Detect which cell encompasses the target text, then output its [X, Y] center coordinate. 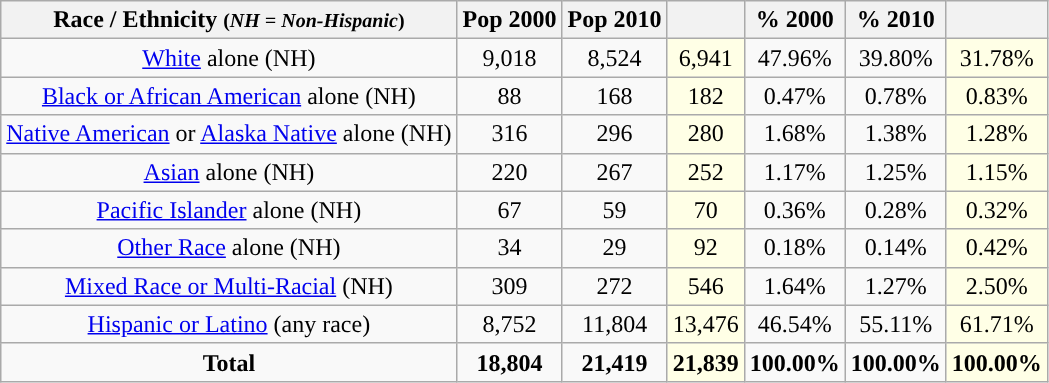
47.96% [794, 58]
29 [614, 248]
1.25% [896, 172]
39.80% [896, 58]
11,804 [614, 324]
13,476 [706, 324]
0.18% [794, 248]
Other Race alone (NH) [229, 248]
Asian alone (NH) [229, 172]
Pop 2010 [614, 20]
21,839 [706, 362]
1.27% [896, 286]
546 [706, 286]
0.47% [794, 96]
8,752 [510, 324]
34 [510, 248]
Mixed Race or Multi-Racial (NH) [229, 286]
267 [614, 172]
70 [706, 210]
9,018 [510, 58]
1.28% [996, 134]
46.54% [794, 324]
Pop 2000 [510, 20]
0.83% [996, 96]
Pacific Islander alone (NH) [229, 210]
316 [510, 134]
31.78% [996, 58]
92 [706, 248]
Native American or Alaska Native alone (NH) [229, 134]
252 [706, 172]
18,804 [510, 362]
1.38% [896, 134]
168 [614, 96]
59 [614, 210]
Race / Ethnicity (NH = Non-Hispanic) [229, 20]
280 [706, 134]
0.28% [896, 210]
% 2000 [794, 20]
1.64% [794, 286]
White alone (NH) [229, 58]
0.36% [794, 210]
Black or African American alone (NH) [229, 96]
6,941 [706, 58]
8,524 [614, 58]
182 [706, 96]
0.78% [896, 96]
296 [614, 134]
220 [510, 172]
88 [510, 96]
0.32% [996, 210]
Total [229, 362]
0.42% [996, 248]
21,419 [614, 362]
272 [614, 286]
67 [510, 210]
61.71% [996, 324]
% 2010 [896, 20]
1.15% [996, 172]
2.50% [996, 286]
309 [510, 286]
Hispanic or Latino (any race) [229, 324]
1.17% [794, 172]
0.14% [896, 248]
1.68% [794, 134]
55.11% [896, 324]
